Output the [X, Y] coordinate of the center of the cell containing the given text.  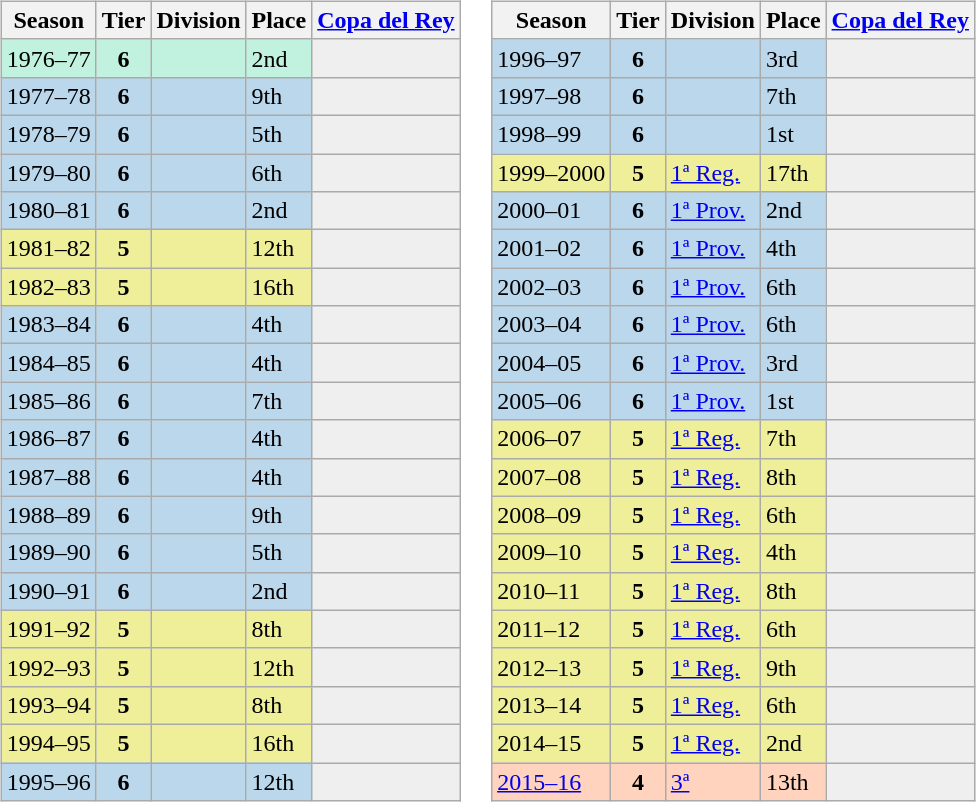
2000–01 [552, 211]
1983–84 [48, 325]
2005–06 [552, 401]
1997–98 [552, 96]
1981–82 [48, 249]
1991–92 [48, 629]
2010–11 [552, 591]
1992–93 [48, 667]
1999–2000 [552, 173]
1977–78 [48, 96]
4 [638, 781]
1982–83 [48, 287]
2002–03 [552, 287]
2006–07 [552, 439]
2009–10 [552, 553]
2011–12 [552, 629]
2003–04 [552, 325]
1979–80 [48, 173]
1984–85 [48, 363]
1996–97 [552, 58]
2012–13 [552, 667]
1985–86 [48, 401]
1987–88 [48, 477]
1993–94 [48, 705]
1980–81 [48, 211]
1995–96 [48, 781]
1978–79 [48, 134]
1994–95 [48, 743]
2007–08 [552, 477]
17th [793, 173]
1998–99 [552, 134]
2014–15 [552, 743]
2015–16 [552, 781]
3ª [712, 781]
2001–02 [552, 249]
1988–89 [48, 515]
13th [793, 781]
2013–14 [552, 705]
1990–91 [48, 591]
1989–90 [48, 553]
1976–77 [48, 58]
2004–05 [552, 363]
1986–87 [48, 439]
2008–09 [552, 515]
